Identify which cell holds the provided text, then report its (X, Y) central coordinate. 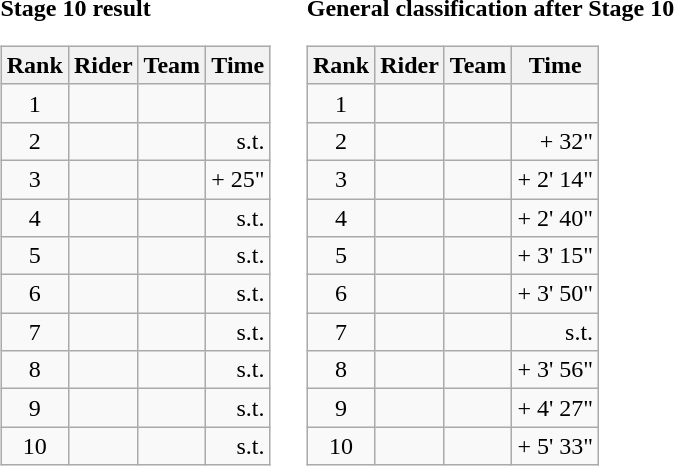
+ 32" (556, 141)
+ 3' 15" (556, 256)
+ 3' 56" (556, 370)
+ 4' 27" (556, 408)
+ 2' 14" (556, 179)
+ 25" (238, 179)
+ 2' 40" (556, 217)
+ 3' 50" (556, 294)
+ 5' 33" (556, 446)
